Locate the cell with the specified text and output its (X, Y) center coordinate. 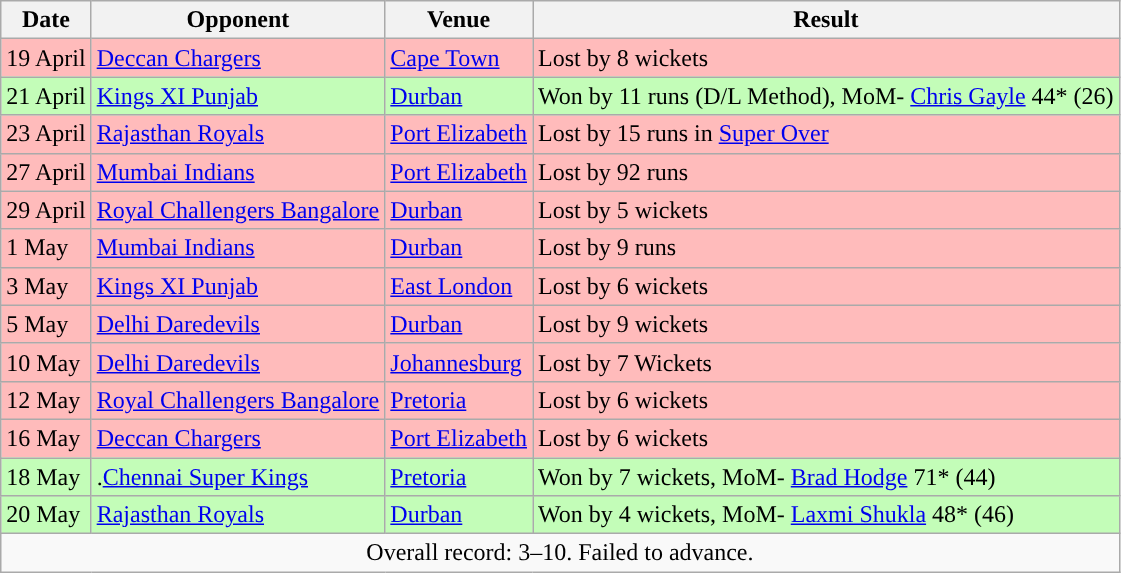
20 May (46, 515)
Lost by 8 wickets (826, 58)
Won by 11 runs (D/L Method), MoM- Chris Gayle 44* (26) (826, 96)
Overall record: 3–10. Failed to advance. (560, 553)
3 May (46, 286)
Lost by 5 wickets (826, 210)
18 May (46, 477)
16 May (46, 438)
Lost by 9 wickets (826, 324)
Won by 4 wickets, MoM- Laxmi Shukla 48* (46) (826, 515)
12 May (46, 400)
21 April (46, 96)
29 April (46, 210)
19 April (46, 58)
Venue (459, 20)
Won by 7 wickets, MoM- Brad Hodge 71* (44) (826, 477)
23 April (46, 134)
.Chennai Super Kings (238, 477)
Cape Town (459, 58)
Opponent (238, 20)
Johannesburg (459, 362)
5 May (46, 324)
Result (826, 20)
Lost by 15 runs in Super Over (826, 134)
10 May (46, 362)
Lost by 92 runs (826, 172)
1 May (46, 248)
Lost by 7 Wickets (826, 362)
Lost by 9 runs (826, 248)
East London (459, 286)
Date (46, 20)
27 April (46, 172)
